Return (x, y) of the center of cell containing provided text 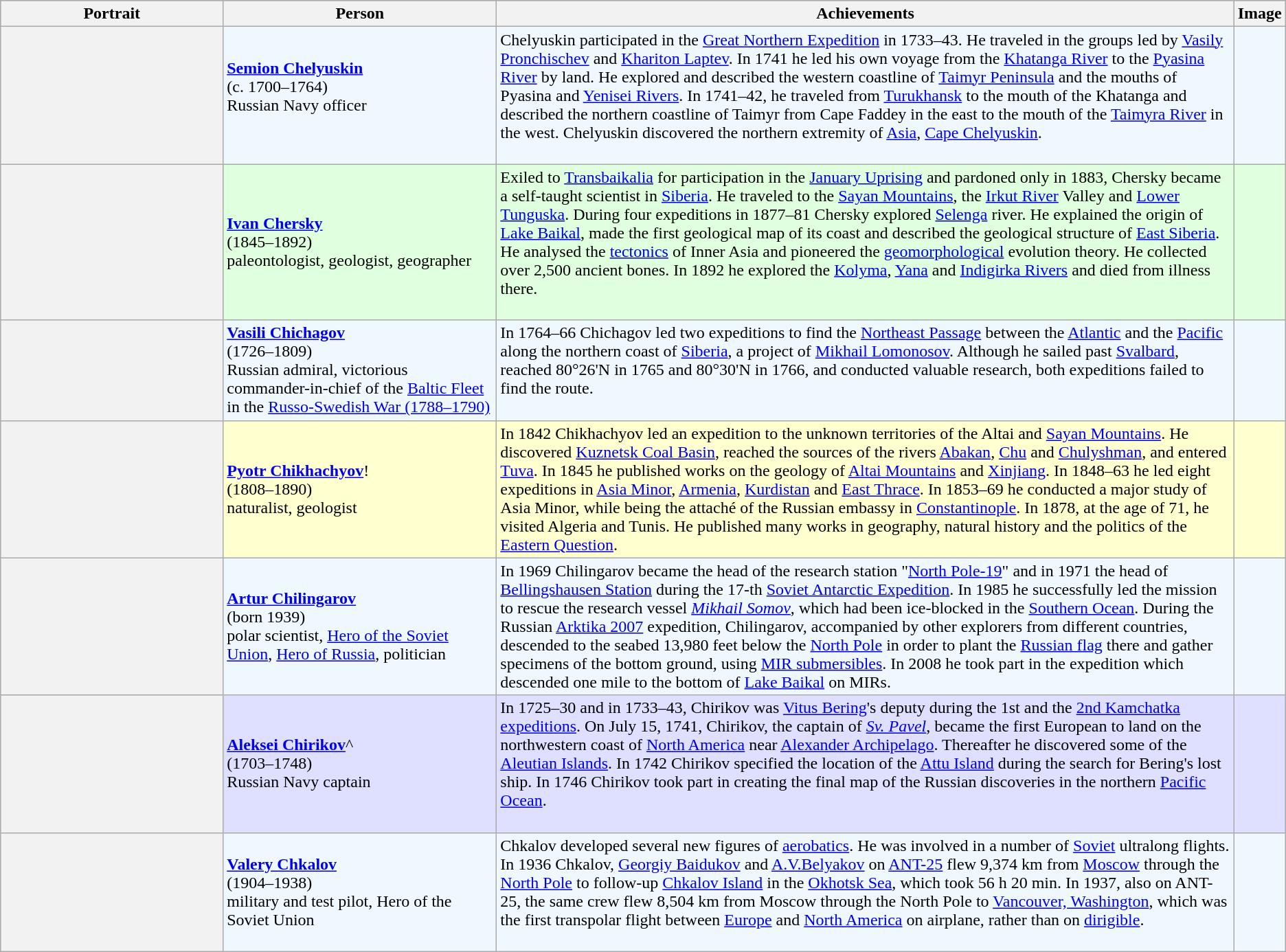
Pyotr Chikhachyov!(1808–1890)naturalist, geologist (360, 489)
Artur Chilingarov(born 1939)polar scientist, Hero of the Soviet Union, Hero of Russia, politician (360, 626)
Semion Chelyuskin(c. 1700–1764)Russian Navy officer (360, 95)
Achievements (866, 14)
Image (1260, 14)
Person (360, 14)
Vasili Chichagov(1726–1809)Russian admiral, victorious commander-in-chief of the Baltic Fleet in the Russo-Swedish War (1788–1790) (360, 370)
Ivan Chersky(1845–1892)paleontologist, geologist, geographer (360, 242)
Portrait (112, 14)
Valery Chkalov(1904–1938)military and test pilot, Hero of the Soviet Union (360, 892)
Aleksei Chirikov^(1703–1748) Russian Navy captain (360, 764)
